Pinpoint the cell where the given text exists, returning its (X, Y) midpoint coordinate. 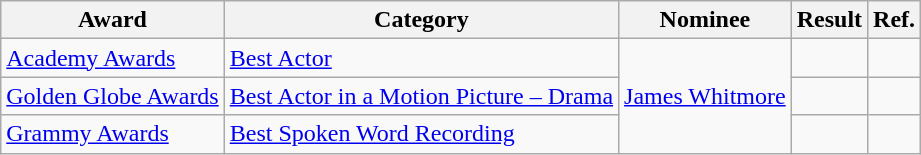
Ref. (894, 20)
Best Actor in a Motion Picture – Drama (421, 96)
Best Spoken Word Recording (421, 134)
Academy Awards (113, 58)
Category (421, 20)
Result (829, 20)
Award (113, 20)
Grammy Awards (113, 134)
James Whitmore (706, 96)
Nominee (706, 20)
Golden Globe Awards (113, 96)
Best Actor (421, 58)
